Return the [x, y] coordinate for the center point of the cell that contains the specified text.  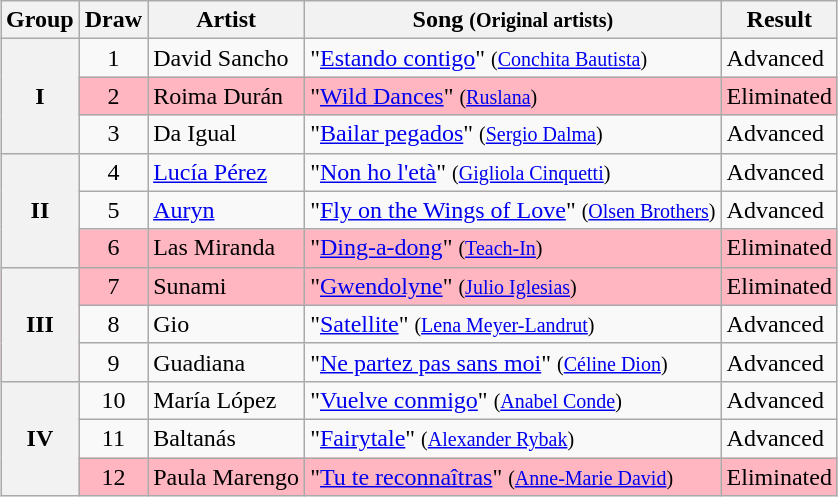
"Wild Dances" (Ruslana) [513, 96]
IV [40, 438]
Artist [226, 20]
4 [113, 172]
"Non ho l'età" (Gigliola Cinquetti) [513, 172]
7 [113, 286]
"Tu te reconnaîtras" (Anne-Marie David) [513, 477]
Lucía Pérez [226, 172]
Las Miranda [226, 248]
2 [113, 96]
"Estando contigo" (Conchita Bautista) [513, 58]
"Vuelve conmigo" (Anabel Conde) [513, 400]
Result [779, 20]
"Bailar pegados" (Sergio Dalma) [513, 134]
"Ne partez pas sans moi" (Céline Dion) [513, 362]
10 [113, 400]
"Ding-a-dong" (Teach-In) [513, 248]
Group [40, 20]
12 [113, 477]
Song (Original artists) [513, 20]
David Sancho [226, 58]
Draw [113, 20]
3 [113, 134]
8 [113, 324]
II [40, 210]
5 [113, 210]
Da Igual [226, 134]
III [40, 324]
6 [113, 248]
"Satellite" (Lena Meyer-Landrut) [513, 324]
"Fairytale" (Alexander Rybak) [513, 438]
"Gwendolyne" (Julio Iglesias) [513, 286]
Baltanás [226, 438]
Auryn [226, 210]
Sunami [226, 286]
"Fly on the Wings of Love" (Olsen Brothers) [513, 210]
Gio [226, 324]
I [40, 96]
9 [113, 362]
Guadiana [226, 362]
11 [113, 438]
Paula Marengo [226, 477]
María López [226, 400]
1 [113, 58]
Roima Durán [226, 96]
